Extract the [x, y] coordinate from the center of the cell holding the provided text.  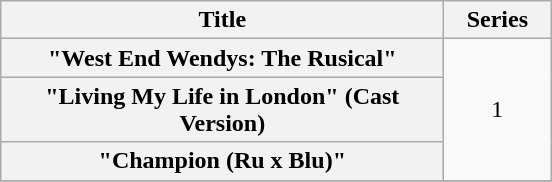
Series [498, 20]
Title [222, 20]
"Living My Life in London" (Cast Version) [222, 110]
"West End Wendys: The Rusical" [222, 58]
"Champion (Ru x Blu)" [222, 161]
1 [498, 110]
